Locate the cell with the specified text and output its (x, y) center coordinate. 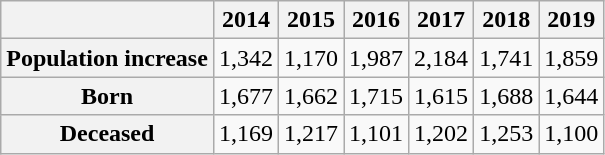
2015 (310, 20)
1,644 (572, 96)
2019 (572, 20)
1,202 (442, 134)
1,662 (310, 96)
1,715 (376, 96)
1,741 (506, 58)
2017 (442, 20)
1,859 (572, 58)
1,615 (442, 96)
2,184 (442, 58)
Born (108, 96)
1,101 (376, 134)
2018 (506, 20)
Population increase (108, 58)
1,987 (376, 58)
1,100 (572, 134)
1,217 (310, 134)
1,253 (506, 134)
2016 (376, 20)
1,688 (506, 96)
1,169 (246, 134)
1,342 (246, 58)
Deceased (108, 134)
1,677 (246, 96)
2014 (246, 20)
1,170 (310, 58)
